Detect which cell encompasses the target text, then output its [x, y] center coordinate. 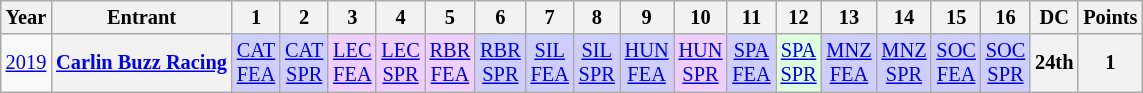
DC [1054, 17]
SOCFEA [956, 63]
LECFEA [352, 63]
Points [1110, 17]
Entrant [142, 17]
9 [647, 17]
HUNFEA [647, 63]
14 [904, 17]
2019 [26, 63]
SPASPR [799, 63]
11 [751, 17]
13 [850, 17]
3 [352, 17]
12 [799, 17]
MNZFEA [850, 63]
2 [304, 17]
RBRSPR [500, 63]
HUNSPR [701, 63]
SILSPR [597, 63]
7 [550, 17]
16 [1006, 17]
15 [956, 17]
8 [597, 17]
4 [400, 17]
SILFEA [550, 63]
RBRFEA [450, 63]
6 [500, 17]
Carlin Buzz Racing [142, 63]
24th [1054, 63]
LECSPR [400, 63]
10 [701, 17]
CATSPR [304, 63]
Year [26, 17]
SPAFEA [751, 63]
CATFEA [256, 63]
5 [450, 17]
SOCSPR [1006, 63]
MNZSPR [904, 63]
